Provide the [X, Y] coordinate of the cell's center where the given text is located.  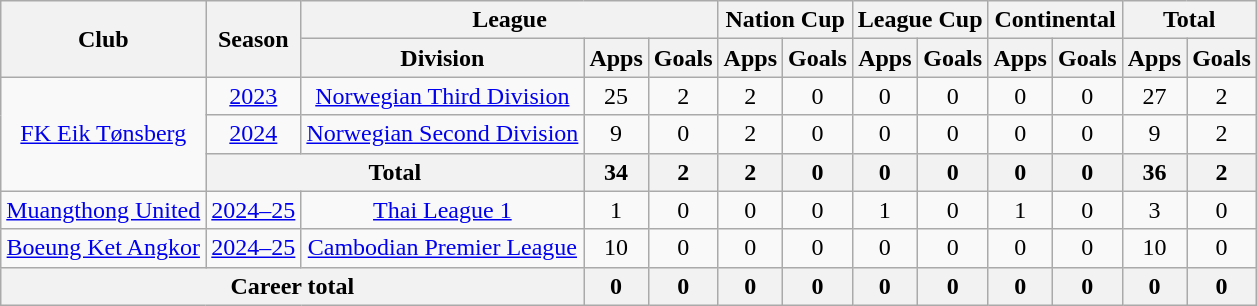
27 [1154, 96]
Cambodian Premier League [442, 248]
Nation Cup [785, 20]
36 [1154, 172]
Boeung Ket Angkor [104, 248]
2023 [254, 96]
Season [254, 39]
Career total [292, 286]
3 [1154, 210]
FK Eik Tønsberg [104, 134]
Norwegian Second Division [442, 134]
Thai League 1 [442, 210]
League [510, 20]
Norwegian Third Division [442, 96]
Club [104, 39]
Muangthong United [104, 210]
League Cup [920, 20]
Division [442, 58]
34 [616, 172]
2024 [254, 134]
25 [616, 96]
Continental [1055, 20]
